From the cell containing the given text, extract its center point as (x, y) coordinate. 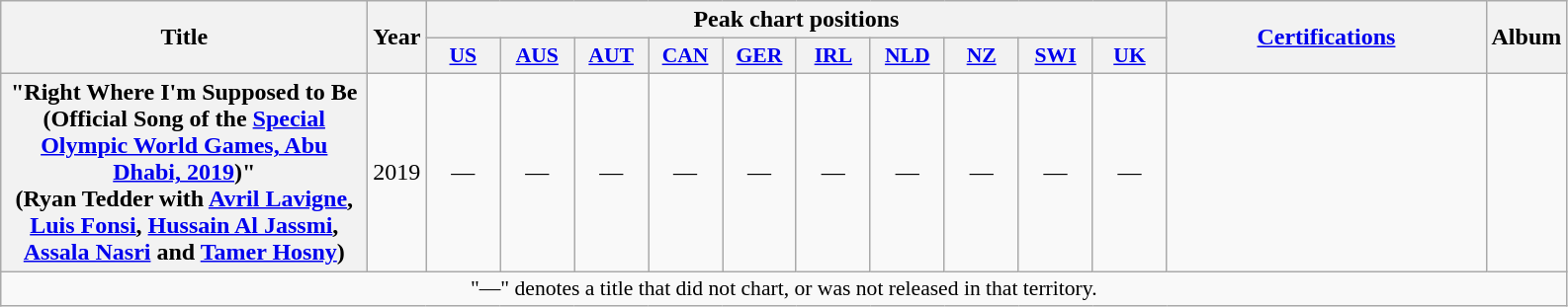
US (463, 56)
"—" denotes a title that did not chart, or was not released in that territory. (784, 288)
Peak chart positions (797, 20)
Title (184, 38)
UK (1129, 56)
2019 (397, 172)
AUS (538, 56)
AUT (611, 56)
NZ (981, 56)
Album (1526, 38)
SWI (1056, 56)
CAN (686, 56)
Year (397, 38)
NLD (908, 56)
IRL (832, 56)
GER (759, 56)
Certifications (1327, 38)
